Return the (X, Y) coordinate for the center point of the cell that contains the specified text.  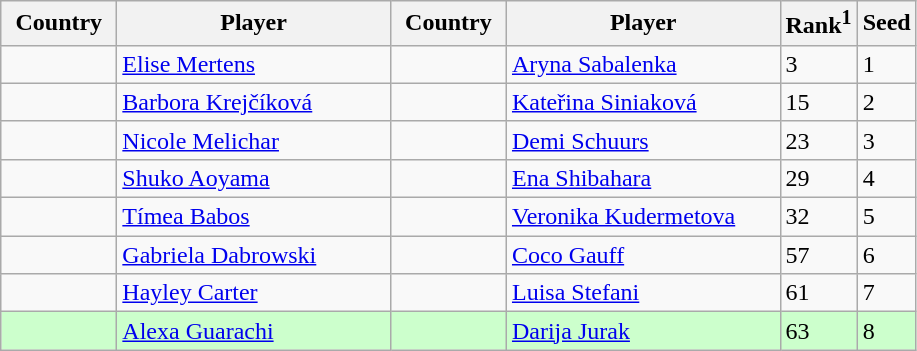
Seed (886, 24)
Elise Mertens (254, 64)
Ena Shibahara (643, 178)
29 (818, 178)
4 (886, 178)
Darija Jurak (643, 331)
23 (818, 140)
Luisa Stefani (643, 293)
Coco Gauff (643, 255)
Aryna Sabalenka (643, 64)
Nicole Melichar (254, 140)
Gabriela Dabrowski (254, 255)
1 (886, 64)
Hayley Carter (254, 293)
8 (886, 331)
Alexa Guarachi (254, 331)
5 (886, 217)
Demi Schuurs (643, 140)
Kateřina Siniaková (643, 102)
32 (818, 217)
6 (886, 255)
57 (818, 255)
Rank1 (818, 24)
2 (886, 102)
Shuko Aoyama (254, 178)
61 (818, 293)
Veronika Kudermetova (643, 217)
7 (886, 293)
Barbora Krejčíková (254, 102)
Tímea Babos (254, 217)
63 (818, 331)
15 (818, 102)
